Return the [X, Y] coordinate for the center point of the cell that contains the specified text.  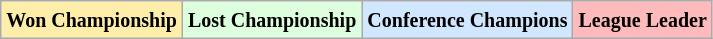
Lost Championship [272, 20]
Won Championship [92, 20]
Conference Champions [468, 20]
League Leader [642, 20]
